Pinpoint the cell where the given text exists, returning its [x, y] midpoint coordinate. 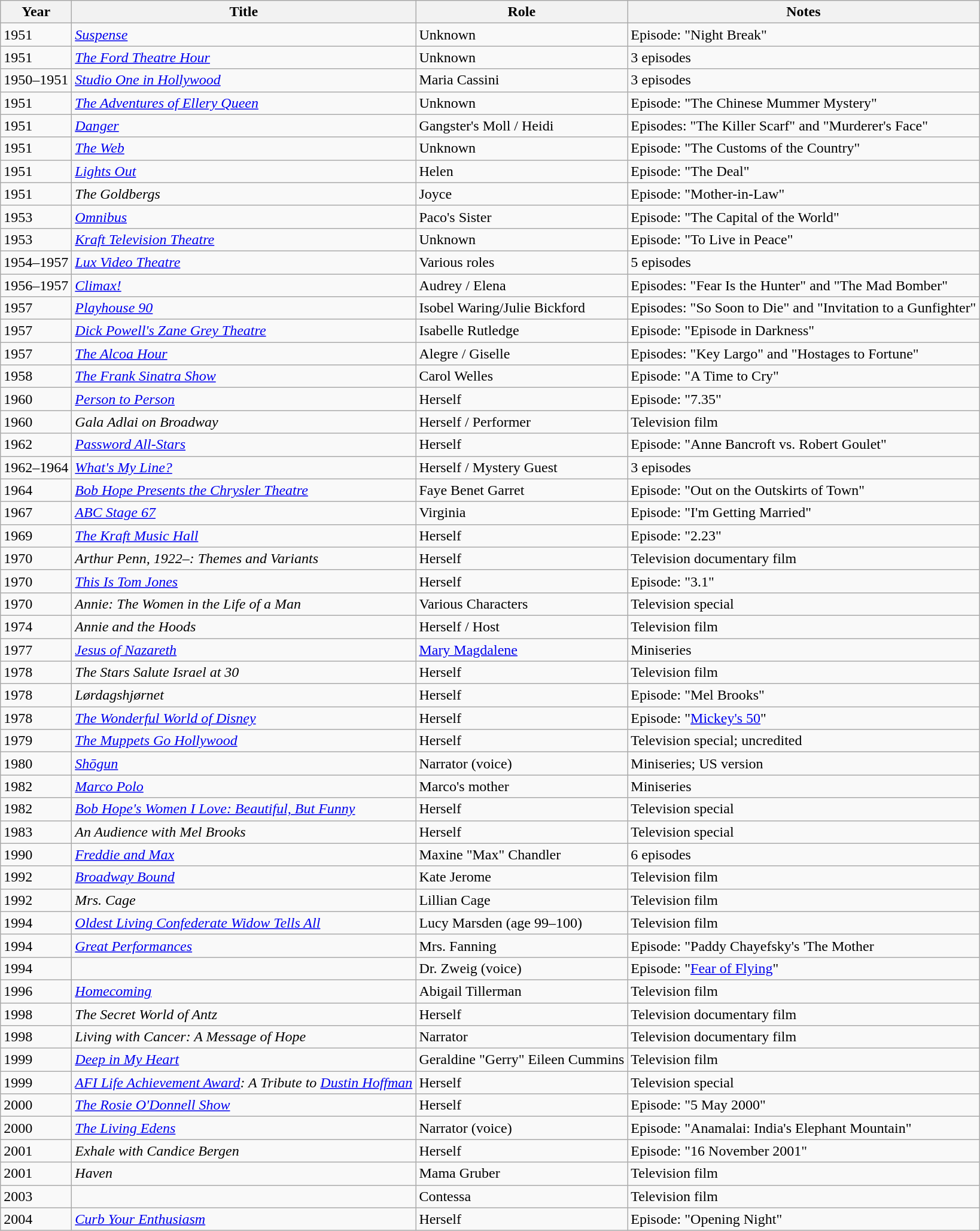
Arthur Penn, 1922–: Themes and Variants [244, 558]
Shōgun [244, 764]
Episode: "I'm Getting Married" [804, 513]
Episode: "Anamalai: India's Elephant Mountain" [804, 1128]
Episode: "Mickey's 50" [804, 718]
The Stars Salute Israel at 30 [244, 673]
Various roles [522, 262]
1979 [36, 741]
Episode: "16 November 2001" [804, 1151]
Marco's mother [522, 786]
Episode: "Mel Brooks" [804, 695]
The Frank Sinatra Show [244, 376]
Episode: "3.1" [804, 581]
Annie: The Women in the Life of a Man [244, 604]
Miniseries; US version [804, 764]
Lights Out [244, 171]
Gala Adlai on Broadway [244, 422]
Marco Polo [244, 786]
Television special; uncredited [804, 741]
Various Characters [522, 604]
5 episodes [804, 262]
1962 [36, 445]
Broadway Bound [244, 877]
1964 [36, 490]
Mary Magdalene [522, 649]
Geraldine "Gerry" Eileen Cummins [522, 1060]
Episode: "The Capital of the World" [804, 217]
Maria Cassini [522, 80]
1980 [36, 764]
Omnibus [244, 217]
2004 [36, 1219]
The Living Edens [244, 1128]
Freddie and Max [244, 855]
Danger [244, 126]
Year [36, 12]
Playhouse 90 [244, 308]
Virginia [522, 513]
Episode: "The Deal" [804, 171]
Audrey / Elena [522, 285]
Living with Cancer: A Message of Hope [244, 1037]
Climax! [244, 285]
Episode: "Paddy Chayefsky's 'The Mother [804, 946]
Episodes: "So Soon to Die" and "Invitation to a Gunfighter" [804, 308]
Kate Jerome [522, 877]
Herself / Performer [522, 422]
2003 [36, 1196]
Role [522, 12]
Lørdagshjørnet [244, 695]
Episode: "7.35" [804, 399]
1977 [36, 649]
Narrator [522, 1037]
Carol Welles [522, 376]
Episode: "Opening Night" [804, 1219]
Oldest Living Confederate Widow Tells All [244, 923]
The Wonderful World of Disney [244, 718]
1974 [36, 627]
Herself / Host [522, 627]
1990 [36, 855]
The Secret World of Antz [244, 1014]
1950–1951 [36, 80]
AFI Life Achievement Award: A Tribute to Dustin Hoffman [244, 1083]
The Ford Theatre Hour [244, 57]
Kraft Television Theatre [244, 239]
Maxine "Max" Chandler [522, 855]
Jesus of Nazareth [244, 649]
An Audience with Mel Brooks [244, 832]
Faye Benet Garret [522, 490]
Episode: "The Chinese Mummer Mystery" [804, 103]
Notes [804, 12]
6 episodes [804, 855]
1996 [36, 991]
Episode: "Anne Bancroft vs. Robert Goulet" [804, 445]
Episode: "To Live in Peace" [804, 239]
The Rosie O'Donnell Show [244, 1105]
1983 [36, 832]
Homecoming [244, 991]
Episode: "Night Break" [804, 35]
Haven [244, 1174]
Episode: "Mother-in-Law" [804, 194]
ABC Stage 67 [244, 513]
Episode: "5 May 2000" [804, 1105]
Curb Your Enthusiasm [244, 1219]
Password All-Stars [244, 445]
Episode: "A Time to Cry" [804, 376]
Episode: "Out on the Outskirts of Town" [804, 490]
Gangster's Moll / Heidi [522, 126]
Episode: "2.23" [804, 536]
1962–1964 [36, 467]
1954–1957 [36, 262]
Deep in My Heart [244, 1060]
Abigail Tillerman [522, 991]
Dick Powell's Zane Grey Theatre [244, 331]
The Web [244, 148]
The Kraft Music Hall [244, 536]
Title [244, 12]
Joyce [522, 194]
Isobel Waring/Julie Bickford [522, 308]
The Muppets Go Hollywood [244, 741]
Mama Gruber [522, 1174]
Dr. Zweig (voice) [522, 968]
Bob Hope's Women I Love: Beautiful, But Funny [244, 809]
Lillian Cage [522, 900]
Alegre / Giselle [522, 354]
This Is Tom Jones [244, 581]
The Goldbergs [244, 194]
1956–1957 [36, 285]
Annie and the Hoods [244, 627]
Episodes: "Key Largo" and "Hostages to Fortune" [804, 354]
Studio One in Hollywood [244, 80]
Mrs. Cage [244, 900]
1969 [36, 536]
Herself / Mystery Guest [522, 467]
1967 [36, 513]
Helen [522, 171]
Exhale with Candice Bergen [244, 1151]
Mrs. Fanning [522, 946]
Episodes: "The Killer Scarf" and "Murderer's Face" [804, 126]
Episode: "The Customs of the Country" [804, 148]
Isabelle Rutledge [522, 331]
Episode: "Episode in Darkness" [804, 331]
Lucy Marsden (age 99–100) [522, 923]
Episode: "Fear of Flying" [804, 968]
Person to Person [244, 399]
What's My Line? [244, 467]
Lux Video Theatre [244, 262]
1958 [36, 376]
Contessa [522, 1196]
Suspense [244, 35]
The Alcoa Hour [244, 354]
Episodes: "Fear Is the Hunter" and "The Mad Bomber" [804, 285]
Paco's Sister [522, 217]
Great Performances [244, 946]
The Adventures of Ellery Queen [244, 103]
Bob Hope Presents the Chrysler Theatre [244, 490]
